For the text-containing cell, return its midpoint in [X, Y] coordinate format. 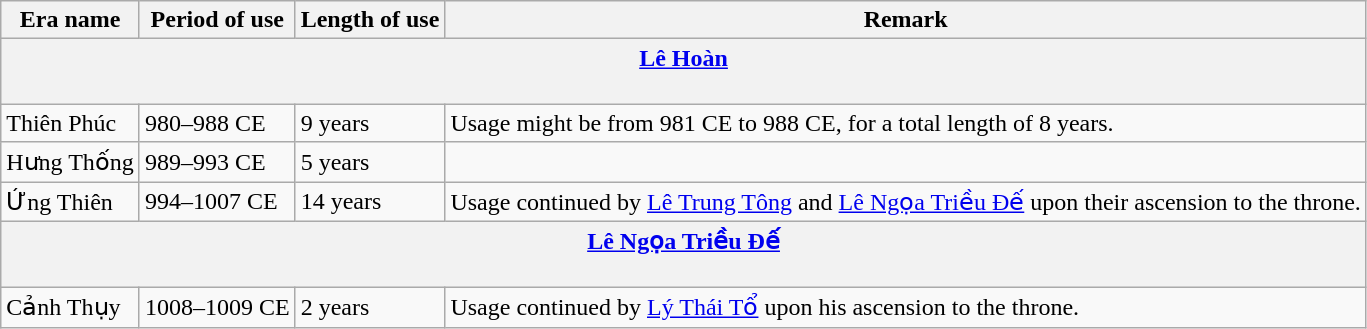
Thiên Phúc [70, 123]
Remark [906, 20]
2 years [370, 308]
9 years [370, 123]
Period of use [217, 20]
Length of use [370, 20]
14 years [370, 202]
Cảnh Thụy [70, 308]
994–1007 CE [217, 202]
5 years [370, 162]
980–988 CE [217, 123]
Ứng Thiên [70, 202]
Lê Ngọa Triều Đế [684, 254]
Usage continued by Lý Thái Tổ upon his ascension to the throne. [906, 308]
Usage continued by Lê Trung Tông and Lê Ngọa Triều Đế upon their ascension to the throne. [906, 202]
Usage might be from 981 CE to 988 CE, for a total length of 8 years. [906, 123]
Lê Hoàn [684, 72]
1008–1009 CE [217, 308]
989–993 CE [217, 162]
Era name [70, 20]
Hưng Thống [70, 162]
